Scan for the cell matching the given text and deliver its [X, Y] coordinate at center. 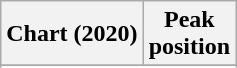
Peakposition [189, 34]
Chart (2020) [72, 34]
